Capture the cell that displays the provided text and extract its (x, y) central coordinate. 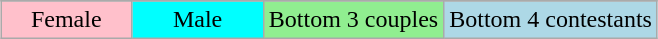
Male (198, 20)
Female (66, 20)
Bottom 3 couples (353, 20)
Bottom 4 contestants (551, 20)
